Scan for the cell matching the given text and deliver its (X, Y) coordinate at center. 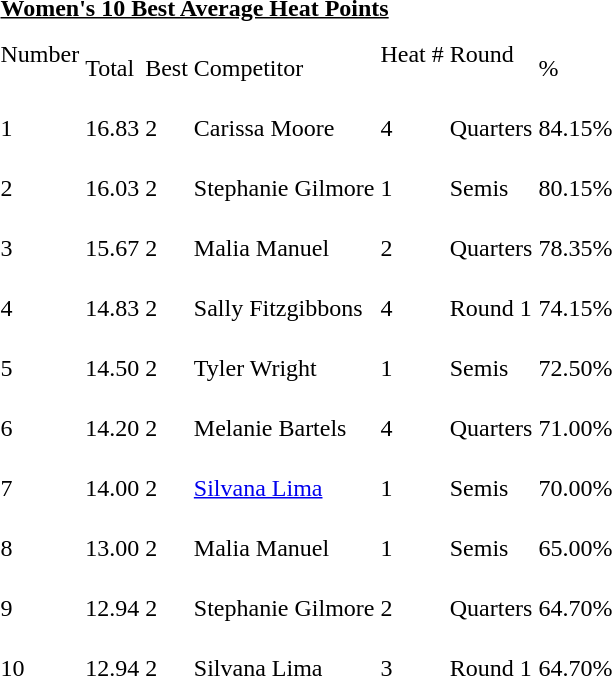
Round (491, 54)
14.83 (112, 294)
Total (112, 54)
16.83 (112, 114)
16.03 (112, 174)
Round 1 (491, 294)
Carissa Moore (284, 114)
13.00 (112, 534)
Tyler Wright (284, 354)
Best (167, 54)
14.50 (112, 354)
Silvana Lima (284, 474)
Melanie Bartels (284, 414)
14.20 (112, 414)
12.94 (112, 594)
14.00 (112, 474)
Sally Fitzgibbons (284, 294)
Competitor (284, 54)
15.67 (112, 234)
Heat # (412, 54)
